Detect which cell encompasses the target text, then output its [X, Y] center coordinate. 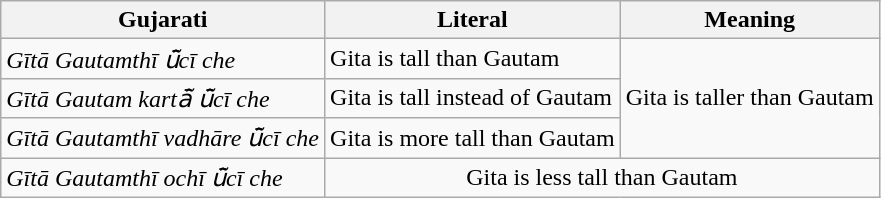
Gita is tall instead of Gautam [473, 98]
Gita is taller than Gautam [750, 98]
Gītā Gautam kartā̃ ū̃cī che [163, 98]
Gujarati [163, 20]
Gita is tall than Gautam [473, 59]
Gita is less tall than Gautam [602, 178]
Gītā Gautamthī ochī ū̃cī che [163, 178]
Literal [473, 20]
Gita is more tall than Gautam [473, 138]
Gītā Gautamthī vadhāre ū̃cī che [163, 138]
Gītā Gautamthī ū̃cī che [163, 59]
Meaning [750, 20]
